Pinpoint the cell where the given text exists, returning its (X, Y) midpoint coordinate. 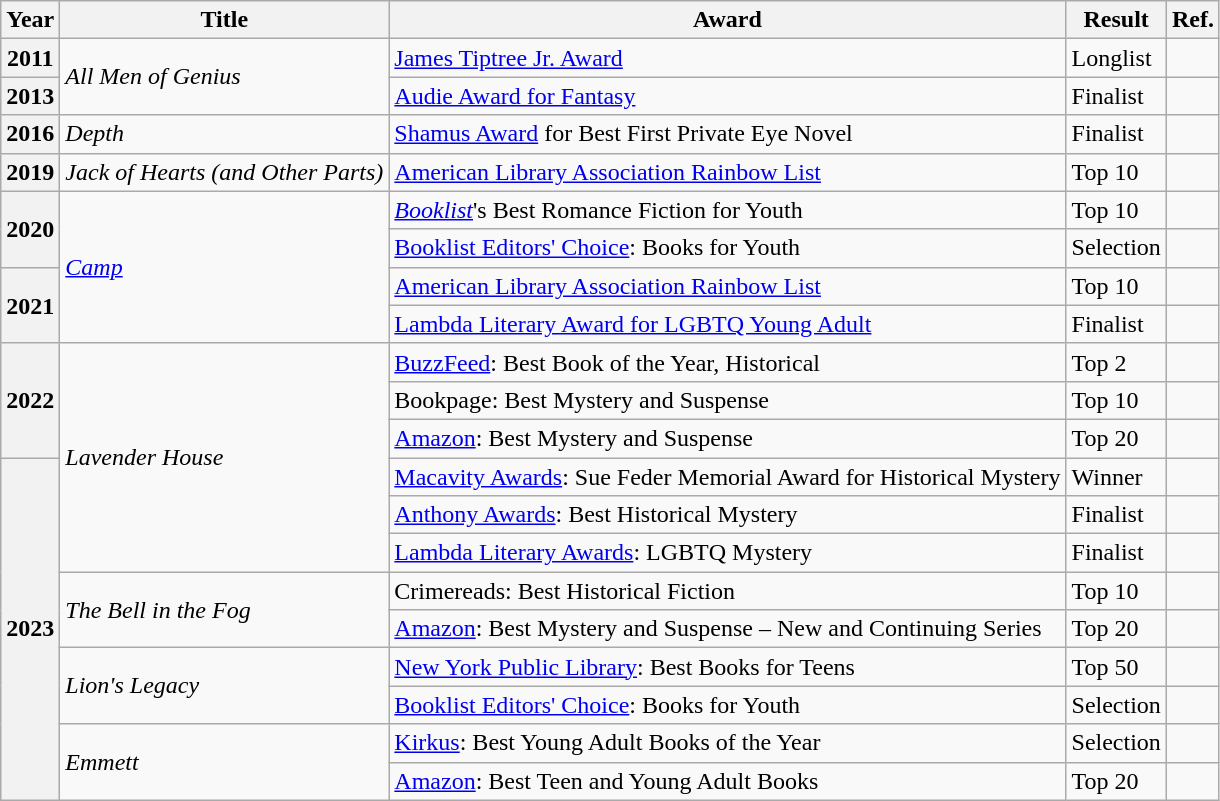
Booklist's Best Romance Fiction for Youth (728, 210)
Depth (224, 134)
Lion's Legacy (224, 686)
Winner (1116, 477)
Result (1116, 20)
BuzzFeed: Best Book of the Year, Historical (728, 362)
Amazon: Best Mystery and Suspense (728, 438)
Award (728, 20)
Title (224, 20)
Longlist (1116, 58)
Jack of Hearts (and Other Parts) (224, 172)
Lambda Literary Award for LGBTQ Young Adult (728, 324)
2020 (30, 229)
2019 (30, 172)
Amazon: Best Mystery and Suspense – New and Continuing Series (728, 629)
Amazon: Best Teen and Young Adult Books (728, 781)
Emmett (224, 762)
The Bell in the Fog (224, 610)
Lavender House (224, 457)
Kirkus: Best Young Adult Books of the Year (728, 743)
All Men of Genius (224, 77)
Anthony Awards: Best Historical Mystery (728, 515)
Crimereads: Best Historical Fiction (728, 591)
2023 (30, 630)
2021 (30, 305)
Shamus Award for Best First Private Eye Novel (728, 134)
Year (30, 20)
2022 (30, 400)
2011 (30, 58)
Macavity Awards: Sue Feder Memorial Award for Historical Mystery (728, 477)
2016 (30, 134)
Bookpage: Best Mystery and Suspense (728, 400)
Camp (224, 267)
Audie Award for Fantasy (728, 96)
Top 50 (1116, 667)
Lambda Literary Awards: LGBTQ Mystery (728, 553)
2013 (30, 96)
Top 2 (1116, 362)
New York Public Library: Best Books for Teens (728, 667)
Ref. (1192, 20)
James Tiptree Jr. Award (728, 58)
